Provide the (x, y) coordinate of the cell's center where the given text is located.  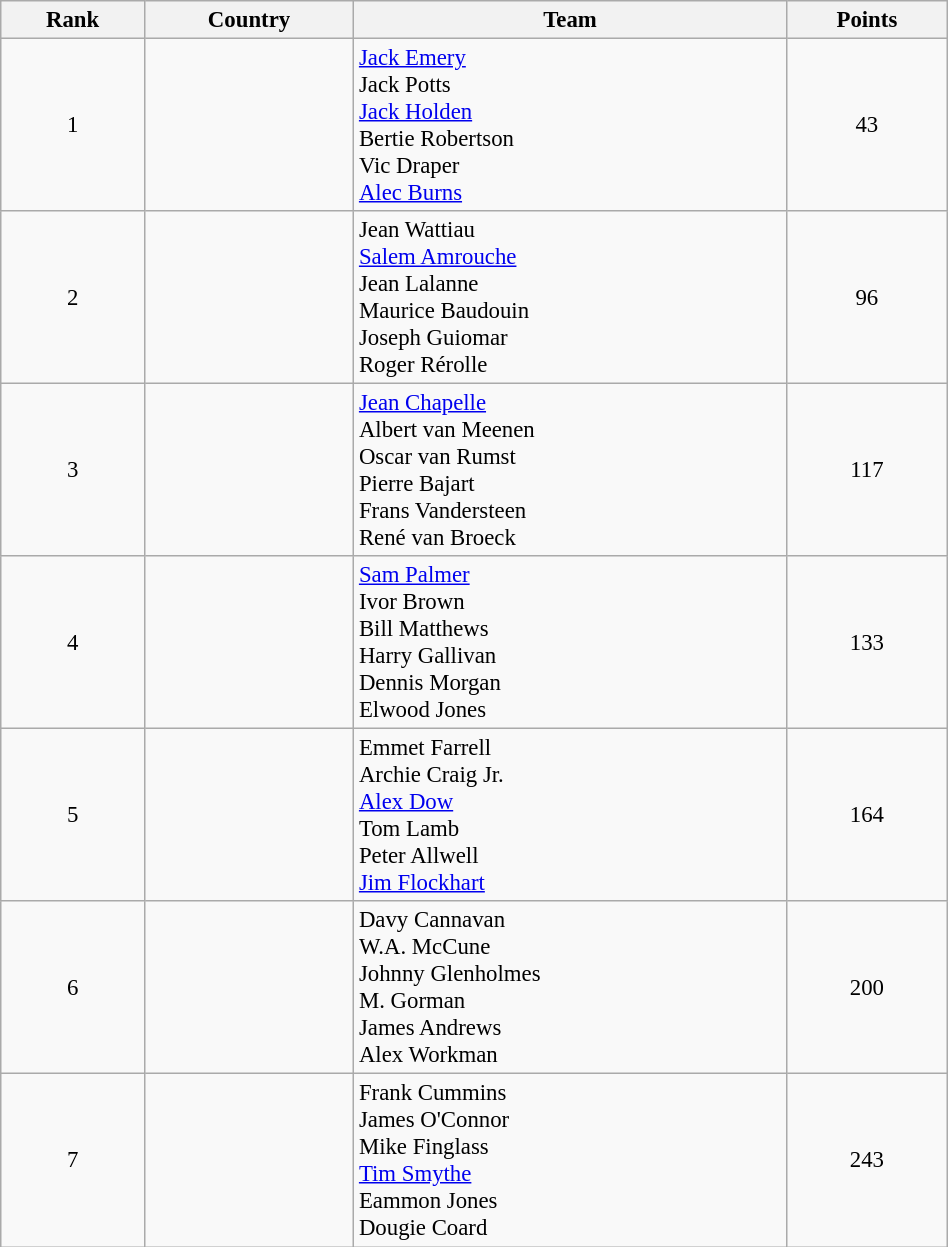
Emmet FarrellArchie Craig Jr.Alex DowTom LambPeter AllwellJim Flockhart (570, 816)
117 (866, 470)
Frank CumminsJames O'ConnorMike FinglassTim SmytheEammon JonesDougie Coard (570, 1160)
5 (73, 816)
Points (866, 20)
Jack EmeryJack PottsJack HoldenBertie RobertsonVic DraperAlec Burns (570, 126)
Rank (73, 20)
Country (248, 20)
7 (73, 1160)
4 (73, 642)
Davy CannavanW.A. McCuneJohnny GlenholmesM. GormanJames AndrewsAlex Workman (570, 988)
Team (570, 20)
Jean WattiauSalem AmroucheJean LalanneMaurice BaudouinJoseph GuiomarRoger Rérolle (570, 298)
200 (866, 988)
1 (73, 126)
133 (866, 642)
Jean ChapelleAlbert van MeenenOscar van RumstPierre BajartFrans VandersteenRené van Broeck (570, 470)
3 (73, 470)
2 (73, 298)
96 (866, 298)
43 (866, 126)
6 (73, 988)
Sam PalmerIvor BrownBill MatthewsHarry GallivanDennis MorganElwood Jones (570, 642)
164 (866, 816)
243 (866, 1160)
